Locate the cell with the specified text and output its [x, y] center coordinate. 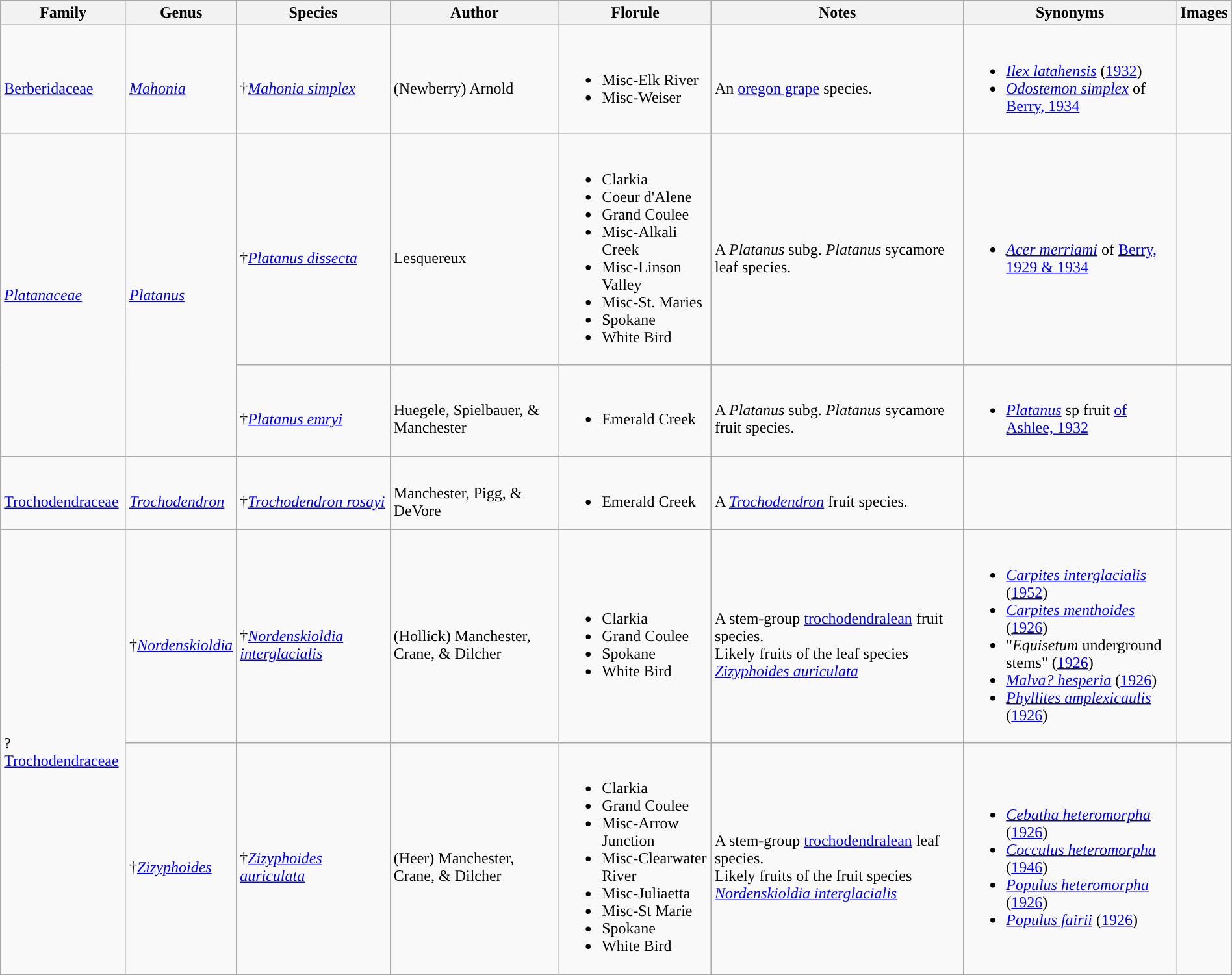
Florule [635, 13]
Images [1204, 13]
†Zizyphoides auriculata [313, 859]
An oregon grape species. [837, 79]
ClarkiaGrand CouleeMisc-Arrow JunctionMisc-Clearwater RiverMisc-JuliaettaMisc-St MarieSpokaneWhite Bird [635, 859]
Cebatha heteromorpha (1926)Cocculus heteromorpha (1946)Populus heteromorpha (1926)Populus fairii (1926) [1070, 859]
Trochodendron [181, 492]
†Nordenskioldia [181, 637]
Berberidaceae [64, 79]
ClarkiaCoeur d'AleneGrand CouleeMisc-Alkali CreekMisc-Linson ValleyMisc-St. MariesSpokaneWhite Bird [635, 249]
†Platanus dissecta [313, 249]
Manchester, Pigg, & DeVore [474, 492]
(Newberry) Arnold [474, 79]
Carpites interglacialis (1952)Carpites menthoides (1926)"Equisetum underground stems" (1926)Malva? hesperia (1926)Phyllites amplexicaulis (1926) [1070, 637]
Author [474, 13]
Lesquereux [474, 249]
(Heer) Manchester, Crane, & Dilcher [474, 859]
†Platanus emryi [313, 411]
Platanaceae [64, 295]
†Nordenskioldia interglacialis [313, 637]
ClarkiaGrand CouleeSpokaneWhite Bird [635, 637]
A Trochodendron fruit species. [837, 492]
Notes [837, 13]
?Trochodendraceae [64, 752]
Genus [181, 13]
Platanus sp fruit of Ashlee, 1932 [1070, 411]
A stem-group trochodendralean fruit species.Likely fruits of the leaf species Zizyphoides auriculata [837, 637]
A Platanus subg. Platanus sycamore leaf species. [837, 249]
Misc-Elk RiverMisc-Weiser [635, 79]
Species [313, 13]
Acer merriami of Berry, 1929 & 1934 [1070, 249]
A stem-group trochodendralean leaf species.Likely fruits of the fruit species Nordenskioldia interglacialis [837, 859]
A Platanus subg. Platanus sycamore fruit species. [837, 411]
Huegele, Spielbauer, & Manchester [474, 411]
†Trochodendron rosayi [313, 492]
†Mahonia simplex [313, 79]
Synonyms [1070, 13]
Platanus [181, 295]
Trochodendraceae [64, 492]
Family [64, 13]
Mahonia [181, 79]
Ilex latahensis (1932)Odostemon simplex of Berry, 1934 [1070, 79]
(Hollick) Manchester, Crane, & Dilcher [474, 637]
†Zizyphoides [181, 859]
